Find where the given text appears and provide that cell's center as [X, Y] coordinate. 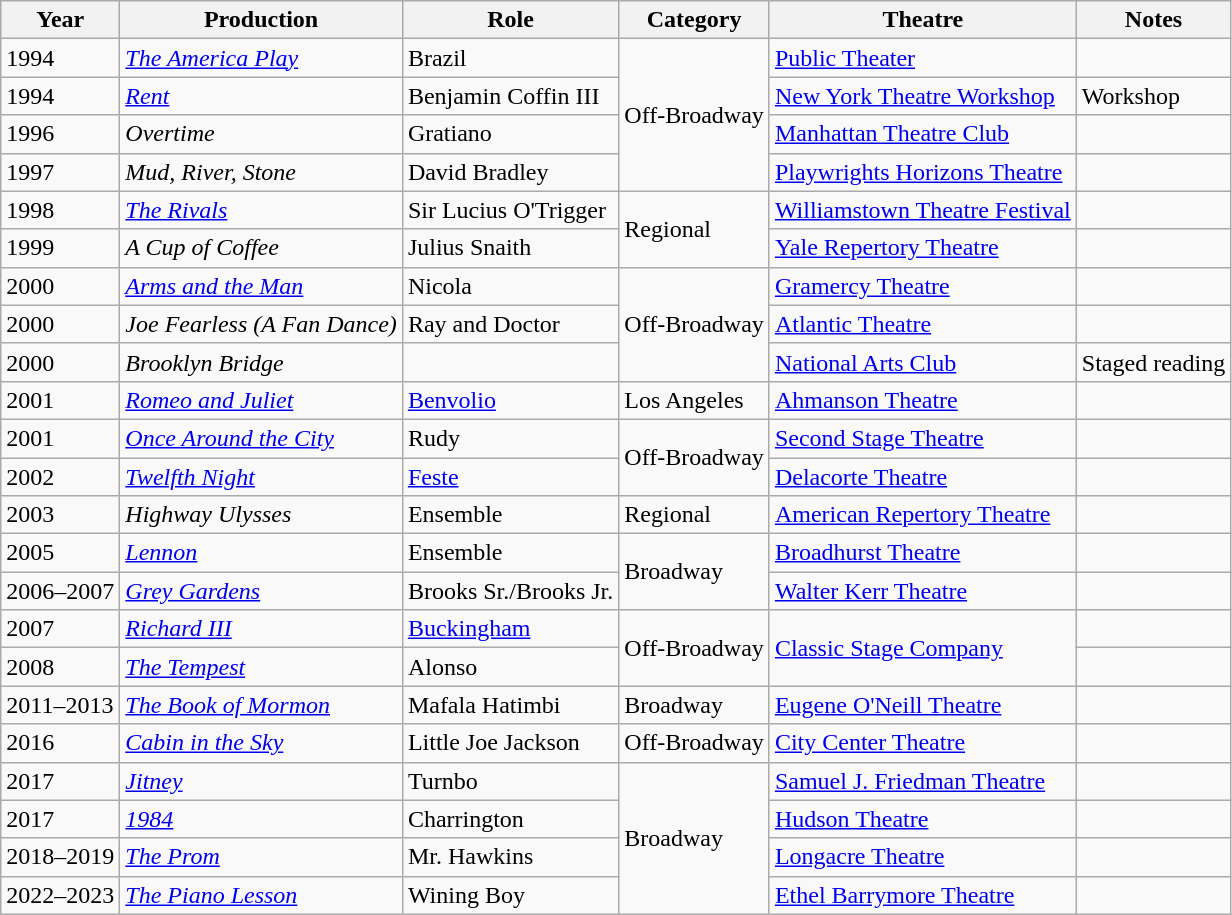
2005 [60, 553]
The Book of Mormon [262, 705]
The America Play [262, 58]
Ahmanson Theatre [922, 400]
2008 [60, 667]
City Center Theatre [922, 743]
Brazil [510, 58]
Benvolio [510, 400]
1998 [60, 210]
The Piano Lesson [262, 895]
1984 [262, 819]
2016 [60, 743]
Theatre [922, 20]
Williamstown Theatre Festival [922, 210]
Jitney [262, 781]
Buckingham [510, 629]
Little Joe Jackson [510, 743]
2006–2007 [60, 591]
Staged reading [1153, 362]
Los Angeles [694, 400]
Ethel Barrymore Theatre [922, 895]
2007 [60, 629]
Public Theater [922, 58]
New York Theatre Workshop [922, 96]
Mafala Hatimbi [510, 705]
Longacre Theatre [922, 857]
Ray and Doctor [510, 324]
Highway Ulysses [262, 515]
Manhattan Theatre Club [922, 134]
1997 [60, 172]
Cabin in the Sky [262, 743]
Alonso [510, 667]
Delacorte Theatre [922, 477]
Rudy [510, 438]
2003 [60, 515]
Overtime [262, 134]
Benjamin Coffin III [510, 96]
Broadhurst Theatre [922, 553]
Twelfth Night [262, 477]
David Bradley [510, 172]
Feste [510, 477]
Turnbo [510, 781]
American Repertory Theatre [922, 515]
Eugene O'Neill Theatre [922, 705]
Lennon [262, 553]
Mud, River, Stone [262, 172]
Richard III [262, 629]
Year [60, 20]
Wining Boy [510, 895]
Second Stage Theatre [922, 438]
2002 [60, 477]
Rent [262, 96]
Brooks Sr./Brooks Jr. [510, 591]
The Rivals [262, 210]
Role [510, 20]
Julius Snaith [510, 248]
Samuel J. Friedman Theatre [922, 781]
1999 [60, 248]
Atlantic Theatre [922, 324]
Gratiano [510, 134]
Nicola [510, 286]
Workshop [1153, 96]
National Arts Club [922, 362]
Joe Fearless (A Fan Dance) [262, 324]
Mr. Hawkins [510, 857]
Hudson Theatre [922, 819]
Yale Repertory Theatre [922, 248]
Walter Kerr Theatre [922, 591]
Arms and the Man [262, 286]
The Tempest [262, 667]
2022–2023 [60, 895]
1996 [60, 134]
2011–2013 [60, 705]
Gramercy Theatre [922, 286]
A Cup of Coffee [262, 248]
Once Around the City [262, 438]
The Prom [262, 857]
2018–2019 [60, 857]
Classic Stage Company [922, 648]
Category [694, 20]
Grey Gardens [262, 591]
Sir Lucius O'Trigger [510, 210]
Brooklyn Bridge [262, 362]
Notes [1153, 20]
Production [262, 20]
Charrington [510, 819]
Playwrights Horizons Theatre [922, 172]
Romeo and Juliet [262, 400]
